From the cell containing the given text, extract its center point as [x, y] coordinate. 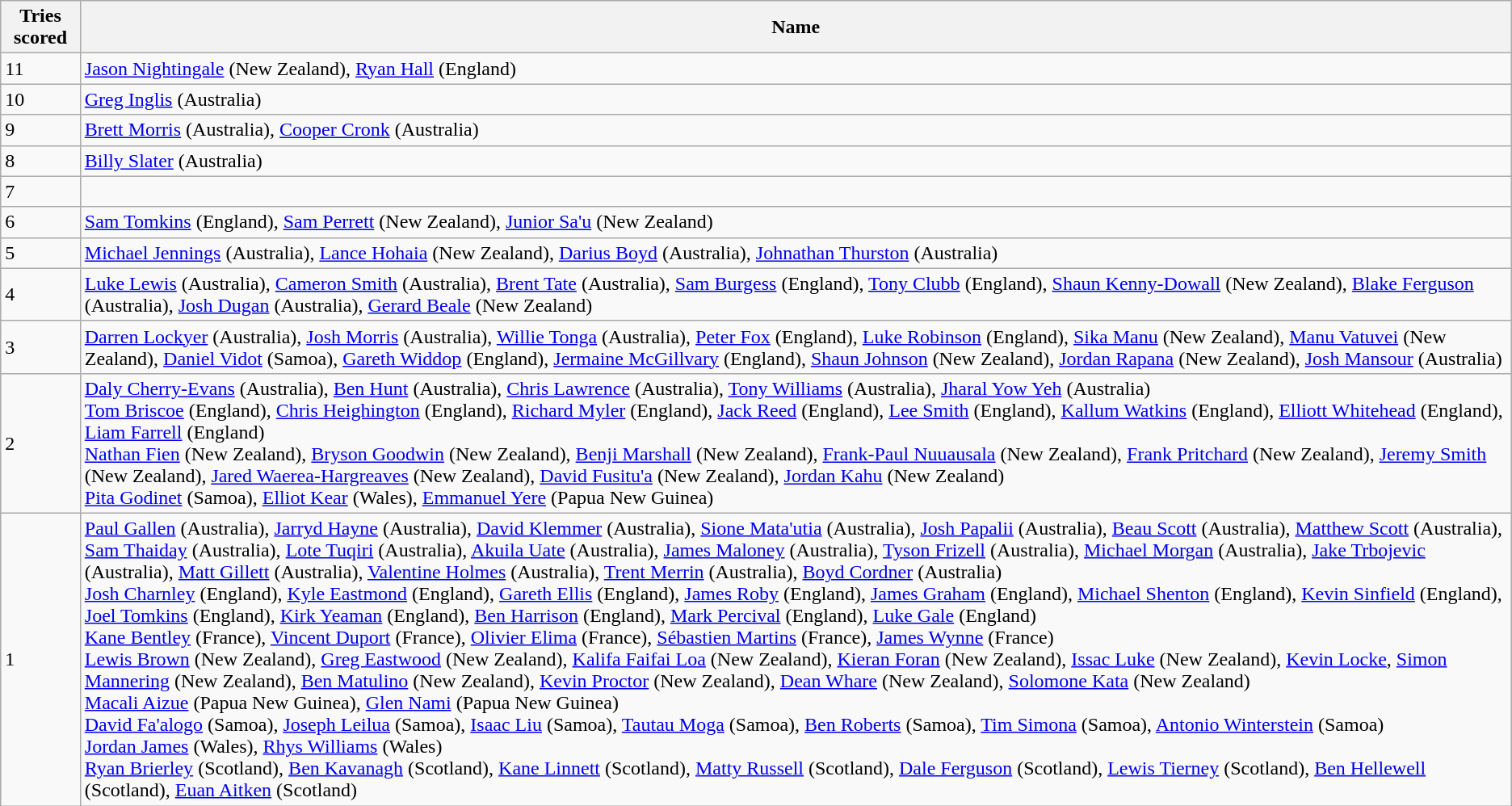
Name [796, 27]
9 [40, 130]
4 [40, 294]
Jason Nightingale (New Zealand), Ryan Hall (England) [796, 69]
Brett Morris (Australia), Cooper Cronk (Australia) [796, 130]
2 [40, 443]
7 [40, 191]
8 [40, 161]
Sam Tomkins (England), Sam Perrett (New Zealand), Junior Sa'u (New Zealand) [796, 222]
Tries scored [40, 27]
Greg Inglis (Australia) [796, 99]
5 [40, 253]
1 [40, 659]
3 [40, 347]
11 [40, 69]
Billy Slater (Australia) [796, 161]
10 [40, 99]
6 [40, 222]
Michael Jennings (Australia), Lance Hohaia (New Zealand), Darius Boyd (Australia), Johnathan Thurston (Australia) [796, 253]
